Locate the cell with the specified text and output its [x, y] center coordinate. 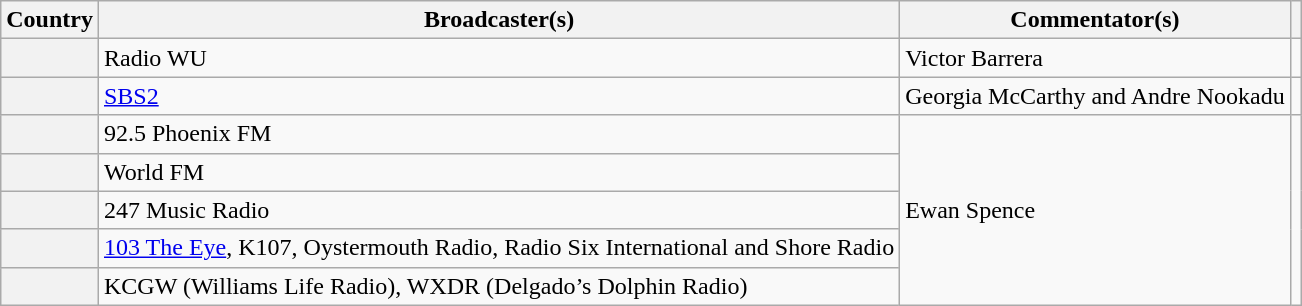
103 The Eye, K107, Oystermouth Radio, Radio Six International and Shore Radio [498, 248]
SBS2 [498, 96]
Commentator(s) [1096, 20]
Ewan Spence [1096, 210]
Broadcaster(s) [498, 20]
247 Music Radio [498, 210]
Country [50, 20]
Victor Barrera [1096, 58]
92.5 Phoenix FM [498, 134]
KCGW (Williams Life Radio), WXDR (Delgado’s Dolphin Radio) [498, 286]
Georgia McCarthy and Andre Nookadu [1096, 96]
Radio WU [498, 58]
World FM [498, 172]
